Output the (x, y) coordinate of the center of the cell containing the given text.  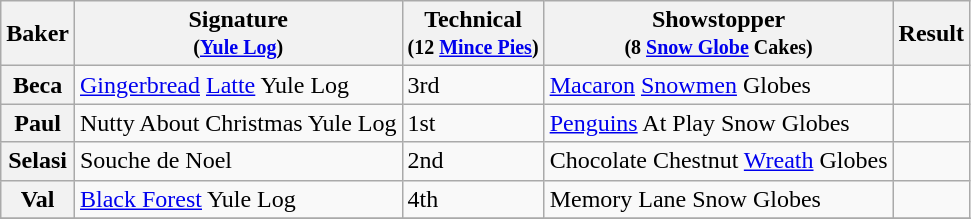
1st (473, 123)
Beca (38, 85)
Baker (38, 34)
Souche de Noel (238, 161)
Macaron Snowmen Globes (718, 85)
Showstopper(8 Snow Globe Cakes) (718, 34)
Paul (38, 123)
2nd (473, 161)
Val (38, 199)
Black Forest Yule Log (238, 199)
Chocolate Chestnut Wreath Globes (718, 161)
3rd (473, 85)
Memory Lane Snow Globes (718, 199)
Nutty About Christmas Yule Log (238, 123)
Technical(12 Mince Pies) (473, 34)
Result (931, 34)
4th (473, 199)
Penguins At Play Snow Globes (718, 123)
Selasi (38, 161)
Gingerbread Latte Yule Log (238, 85)
Signature(Yule Log) (238, 34)
